Capture the cell that displays the provided text and extract its [X, Y] central coordinate. 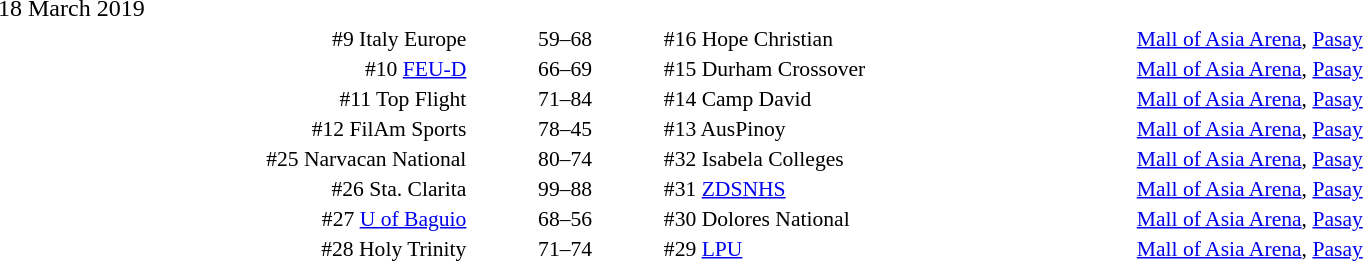
71–84 [566, 98]
78–45 [566, 128]
#31 ZDSNHS [898, 188]
#32 Isabela Colleges [898, 158]
#14 Camp David [898, 98]
66–69 [566, 68]
#15 Durham Crossover [898, 68]
99–88 [566, 188]
68–56 [566, 218]
59–68 [566, 38]
#13 AusPinoy [898, 128]
#16 Hope Christian [898, 38]
80–74 [566, 158]
#30 Dolores National [898, 218]
